Output the (x, y) coordinate of the center of the cell containing the given text.  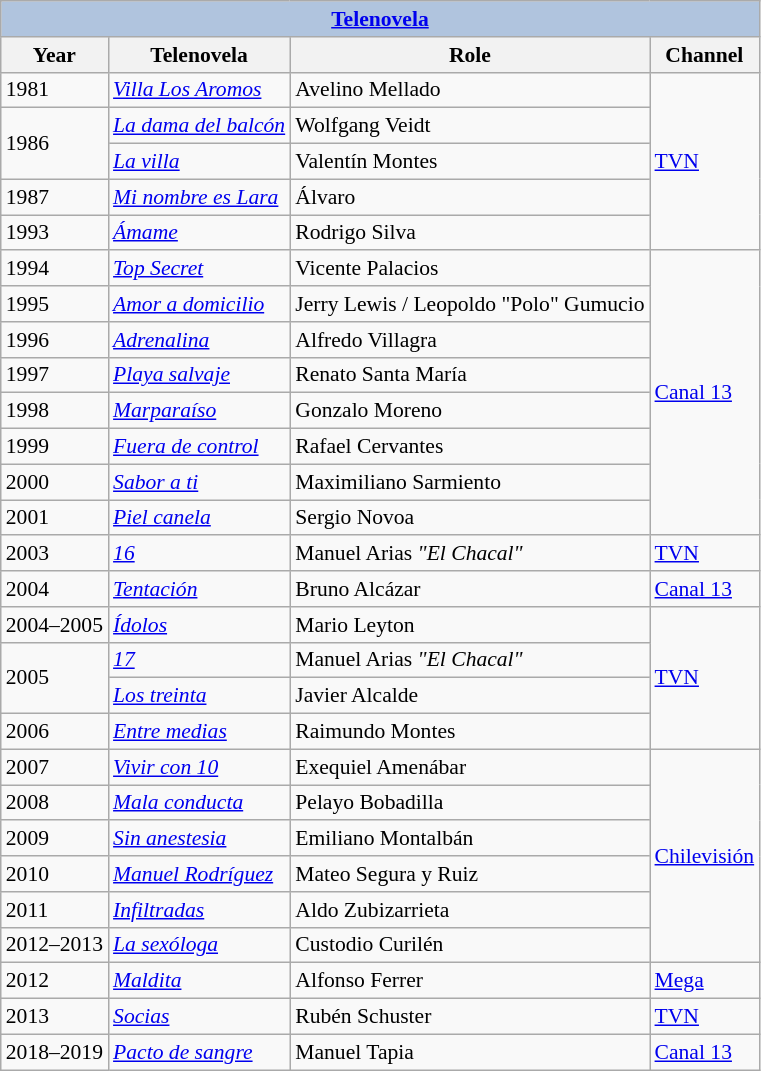
Year (54, 55)
Vivir con 10 (199, 767)
2010 (54, 874)
La sexóloga (199, 945)
1986 (54, 144)
Top Secret (199, 269)
Entre medias (199, 732)
Ídolos (199, 625)
La dama del balcón (199, 126)
Socias (199, 1017)
Mi nombre es Lara (199, 197)
Marparaíso (199, 411)
Alfonso Ferrer (470, 981)
Pelayo Bobadilla (470, 803)
2001 (54, 518)
2005 (54, 678)
Role (470, 55)
Mario Leyton (470, 625)
Adrenalina (199, 340)
Amor a domicilio (199, 304)
1995 (54, 304)
Infiltradas (199, 910)
2007 (54, 767)
Aldo Zubizarrieta (470, 910)
2011 (54, 910)
2003 (54, 554)
Ámame (199, 233)
2004–2005 (54, 625)
Raimundo Montes (470, 732)
Rubén Schuster (470, 1017)
Channel (705, 55)
Rafael Cervantes (470, 447)
Sabor a ti (199, 482)
Álvaro (470, 197)
Gonzalo Moreno (470, 411)
2012 (54, 981)
16 (199, 554)
Maldita (199, 981)
2000 (54, 482)
Piel canela (199, 518)
Renato Santa María (470, 375)
Rodrigo Silva (470, 233)
Custodio Curilén (470, 945)
2008 (54, 803)
Wolfgang Veidt (470, 126)
Fuera de control (199, 447)
1987 (54, 197)
Mega (705, 981)
Javier Alcalde (470, 696)
1999 (54, 447)
Manuel Tapia (470, 1052)
Sergio Novoa (470, 518)
17 (199, 660)
1993 (54, 233)
Emiliano Montalbán (470, 839)
2012–2013 (54, 945)
1997 (54, 375)
2004 (54, 589)
Valentín Montes (470, 162)
Playa salvaje (199, 375)
2013 (54, 1017)
Tentación (199, 589)
Chilevisión (705, 856)
1998 (54, 411)
1994 (54, 269)
Manuel Rodríguez (199, 874)
Sin anestesia (199, 839)
Jerry Lewis / Leopoldo "Polo" Gumucio (470, 304)
Los treinta (199, 696)
Maximiliano Sarmiento (470, 482)
2018–2019 (54, 1052)
2009 (54, 839)
Alfredo Villagra (470, 340)
1981 (54, 90)
La villa (199, 162)
Exequiel Amenábar (470, 767)
Mateo Segura y Ruiz (470, 874)
Villa Los Aromos (199, 90)
Mala conducta (199, 803)
Vicente Palacios (470, 269)
Bruno Alcázar (470, 589)
1996 (54, 340)
2006 (54, 732)
Pacto de sangre (199, 1052)
Avelino Mellado (470, 90)
